For the text-containing cell, return its midpoint in (x, y) coordinate format. 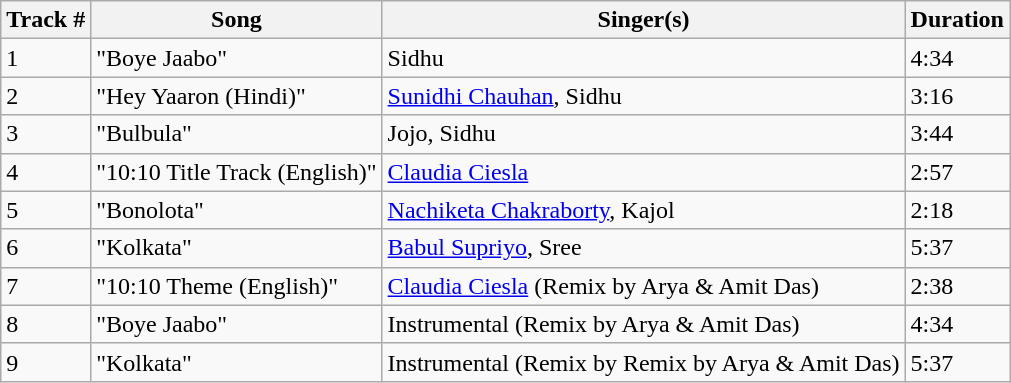
1 (46, 58)
2:38 (957, 286)
Sunidhi Chauhan, Sidhu (644, 96)
4 (46, 172)
2 (46, 96)
"10:10 Theme (English)" (236, 286)
Sidhu (644, 58)
"Bonolota" (236, 210)
9 (46, 362)
Jojo, Sidhu (644, 134)
Song (236, 20)
2:57 (957, 172)
3:16 (957, 96)
3:44 (957, 134)
3 (46, 134)
6 (46, 248)
Instrumental (Remix by Remix by Arya & Amit Das) (644, 362)
Nachiketa Chakraborty, Kajol (644, 210)
2:18 (957, 210)
Singer(s) (644, 20)
7 (46, 286)
Babul Supriyo, Sree (644, 248)
"Bulbula" (236, 134)
Duration (957, 20)
5 (46, 210)
8 (46, 324)
Track # (46, 20)
Instrumental (Remix by Arya & Amit Das) (644, 324)
"10:10 Title Track (English)" (236, 172)
Claudia Ciesla (644, 172)
"Hey Yaaron (Hindi)" (236, 96)
Claudia Ciesla (Remix by Arya & Amit Das) (644, 286)
